Return the (x, y) coordinate for the center point of the cell that contains the specified text.  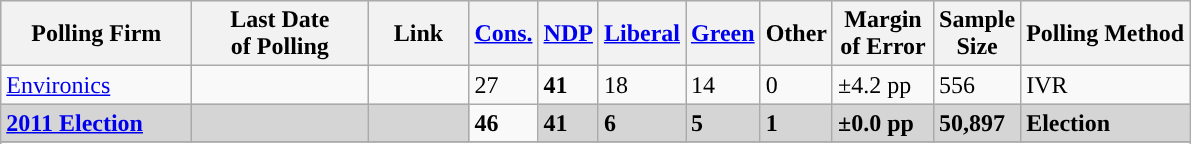
6 (642, 123)
Polling Method (1106, 34)
0 (796, 85)
±0.0 pp (882, 123)
Last Dateof Polling (280, 34)
Cons. (504, 34)
18 (642, 85)
14 (724, 85)
556 (978, 85)
5 (724, 123)
Liberal (642, 34)
IVR (1106, 85)
Other (796, 34)
Green (724, 34)
±4.2 pp (882, 85)
46 (504, 123)
SampleSize (978, 34)
Environics (96, 85)
1 (796, 123)
2011 Election (96, 123)
Marginof Error (882, 34)
Link (418, 34)
Polling Firm (96, 34)
50,897 (978, 123)
NDP (568, 34)
Election (1106, 123)
27 (504, 85)
